Extract the (x, y) coordinate from the center of the cell holding the provided text.  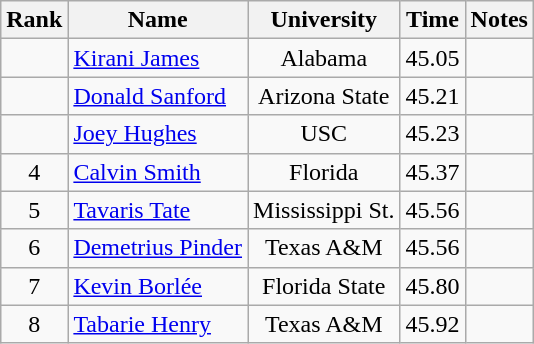
4 (34, 172)
University (324, 20)
Kirani James (158, 58)
45.80 (432, 286)
Rank (34, 20)
Tabarie Henry (158, 324)
Kevin Borlée (158, 286)
Demetrius Pinder (158, 248)
45.37 (432, 172)
Florida State (324, 286)
45.92 (432, 324)
Florida (324, 172)
Joey Hughes (158, 134)
8 (34, 324)
7 (34, 286)
USC (324, 134)
5 (34, 210)
45.21 (432, 96)
Calvin Smith (158, 172)
Donald Sanford (158, 96)
Name (158, 20)
45.23 (432, 134)
Notes (499, 20)
Tavaris Tate (158, 210)
6 (34, 248)
45.05 (432, 58)
Arizona State (324, 96)
Time (432, 20)
Alabama (324, 58)
Mississippi St. (324, 210)
